Locate the cell with the specified text and output its (X, Y) center coordinate. 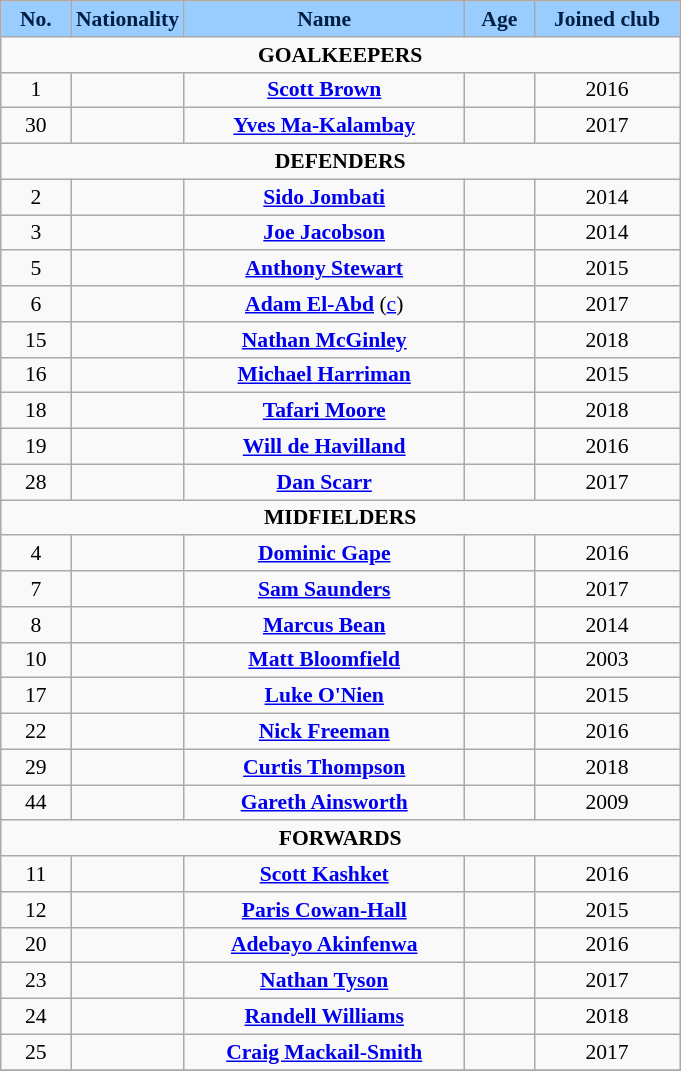
FORWARDS (340, 839)
23 (36, 981)
Joe Jacobson (324, 233)
DEFENDERS (340, 162)
Anthony Stewart (324, 269)
20 (36, 945)
3 (36, 233)
11 (36, 874)
7 (36, 589)
8 (36, 625)
Nathan Tyson (324, 981)
16 (36, 375)
12 (36, 910)
Will de Havilland (324, 447)
Sido Jombati (324, 197)
No. (36, 19)
Paris Cowan-Hall (324, 910)
2003 (606, 660)
GOALKEEPERS (340, 55)
Sam Saunders (324, 589)
4 (36, 554)
Curtis Thompson (324, 767)
Adebayo Akinfenwa (324, 945)
Gareth Ainsworth (324, 803)
19 (36, 447)
10 (36, 660)
2009 (606, 803)
Name (324, 19)
1 (36, 90)
6 (36, 304)
28 (36, 482)
Craig Mackail-Smith (324, 1052)
17 (36, 696)
15 (36, 340)
Joined club (606, 19)
Scott Brown (324, 90)
22 (36, 732)
Yves Ma-Kalambay (324, 126)
Randell Williams (324, 1017)
Nick Freeman (324, 732)
18 (36, 411)
30 (36, 126)
Marcus Bean (324, 625)
2 (36, 197)
25 (36, 1052)
MIDFIELDERS (340, 518)
Dan Scarr (324, 482)
Age (499, 19)
Scott Kashket (324, 874)
Nationality (128, 19)
Tafari Moore (324, 411)
Nathan McGinley (324, 340)
Matt Bloomfield (324, 660)
44 (36, 803)
Dominic Gape (324, 554)
Adam El-Abd (c) (324, 304)
Michael Harriman (324, 375)
5 (36, 269)
24 (36, 1017)
29 (36, 767)
Luke O'Nien (324, 696)
